Extract the [x, y] coordinate from the center of the cell holding the provided text.  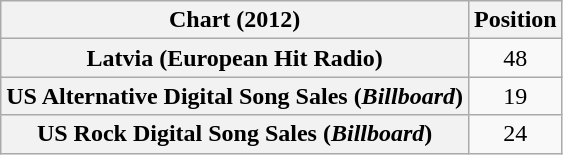
Chart (2012) [235, 20]
US Rock Digital Song Sales (Billboard) [235, 134]
48 [515, 58]
US Alternative Digital Song Sales (Billboard) [235, 96]
24 [515, 134]
19 [515, 96]
Latvia (European Hit Radio) [235, 58]
Position [515, 20]
